Pinpoint the cell where the given text exists, returning its (X, Y) midpoint coordinate. 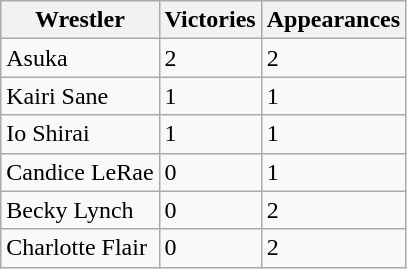
Charlotte Flair (80, 248)
Wrestler (80, 20)
Kairi Sane (80, 96)
Becky Lynch (80, 210)
Appearances (333, 20)
Io Shirai (80, 134)
Candice LeRae (80, 172)
Asuka (80, 58)
Victories (210, 20)
